Return [x, y] of the center of cell containing provided text 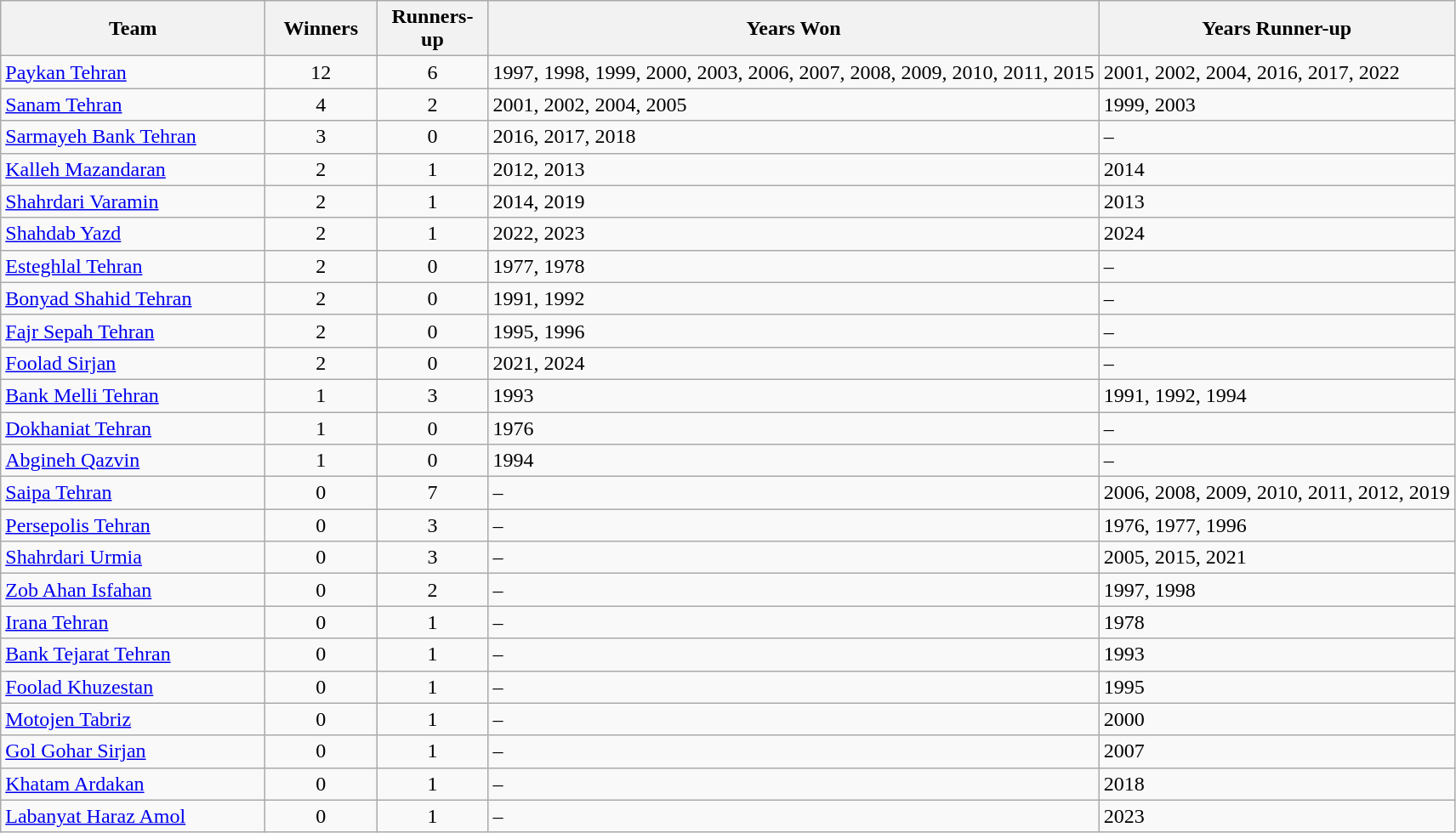
2024 [1277, 234]
2021, 2024 [793, 363]
Paykan Tehran [133, 72]
Bank Tejarat Tehran [133, 654]
Irana Tehran [133, 622]
Foolad Khuzestan [133, 687]
Dokhaniat Tehran [133, 428]
Shahrdari Urmia [133, 558]
1991, 1992, 1994 [1277, 395]
Sanam Tehran [133, 105]
2018 [1277, 784]
Esteghlal Tehran [133, 266]
2001, 2002, 2004, 2016, 2017, 2022 [1277, 72]
1995, 1996 [793, 331]
1976 [793, 428]
2000 [1277, 719]
Zob Ahan Isfahan [133, 590]
2022, 2023 [793, 234]
2007 [1277, 751]
2014, 2019 [793, 201]
1999, 2003 [1277, 105]
2012, 2013 [793, 169]
2006, 2008, 2009, 2010, 2011, 2012, 2019 [1277, 493]
Winners [321, 29]
Gol Gohar Sirjan [133, 751]
Team [133, 29]
2005, 2015, 2021 [1277, 558]
2001, 2002, 2004, 2005 [793, 105]
Shahdab Yazd [133, 234]
Years Won [793, 29]
2013 [1277, 201]
1991, 1992 [793, 298]
1978 [1277, 622]
2023 [1277, 816]
Sarmayeh Bank Tehran [133, 137]
Bonyad Shahid Tehran [133, 298]
1977, 1978 [793, 266]
4 [321, 105]
Abgineh Qazvin [133, 461]
1995 [1277, 687]
Years Runner-up [1277, 29]
Foolad Sirjan [133, 363]
Fajr Sepah Tehran [133, 331]
1994 [793, 461]
Labanyat Haraz Amol [133, 816]
Shahrdari Varamin [133, 201]
2016, 2017, 2018 [793, 137]
7 [432, 493]
6 [432, 72]
2014 [1277, 169]
12 [321, 72]
Bank Melli Tehran [133, 395]
Persepolis Tehran [133, 525]
Saipa Tehran [133, 493]
1997, 1998, 1999, 2000, 2003, 2006, 2007, 2008, 2009, 2010, 2011, 2015 [793, 72]
1997, 1998 [1277, 590]
1976, 1977, 1996 [1277, 525]
Motojen Tabriz [133, 719]
Runners-up [432, 29]
Kalleh Mazandaran [133, 169]
Khatam Ardakan [133, 784]
